Find where the given text appears and provide that cell's center as [X, Y] coordinate. 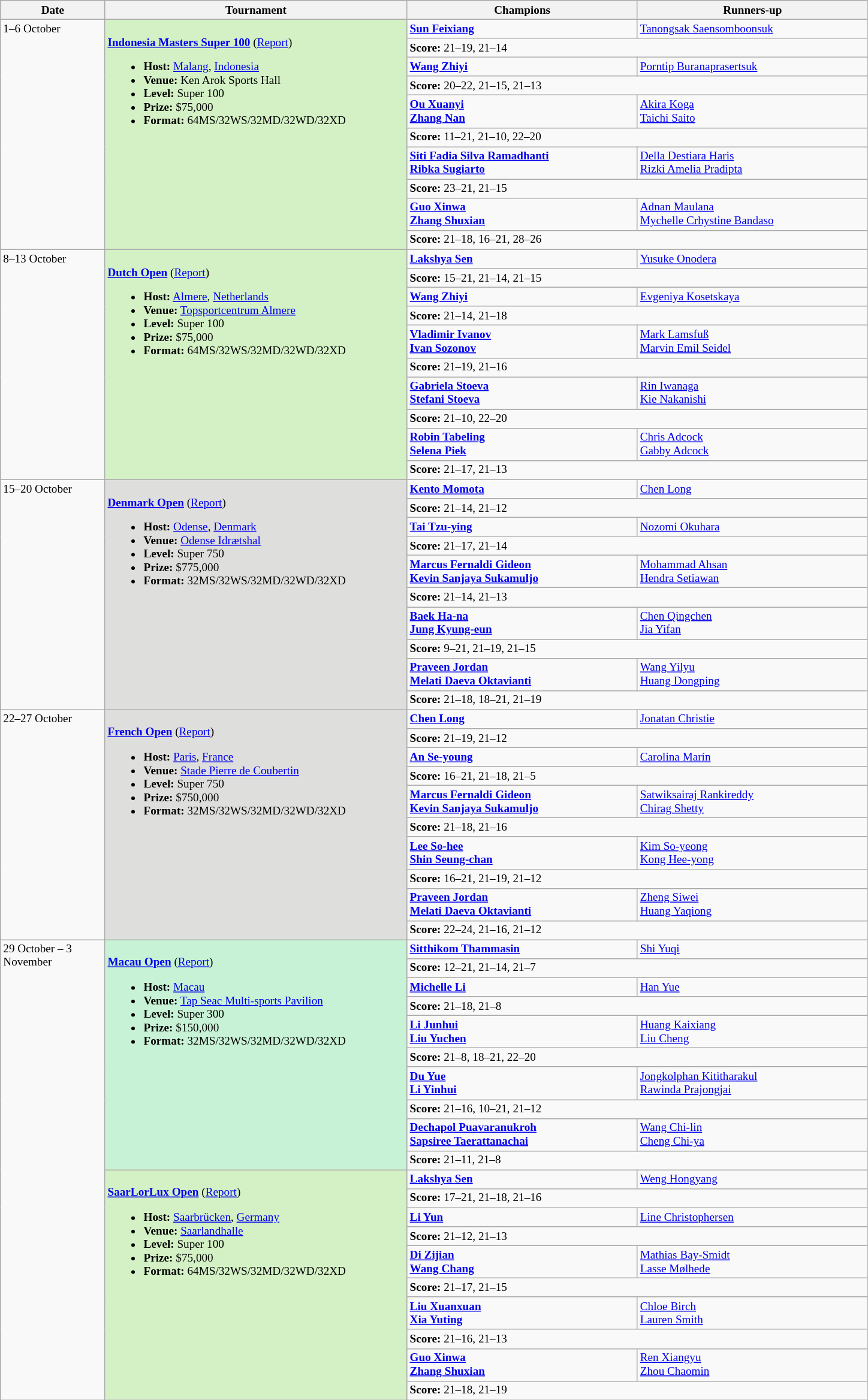
Jongkolphan Kititharakul Rawinda Prajongjai [752, 1083]
29 October – 3 November [53, 1170]
Della Destiara Haris Rizki Amelia Pradipta [752, 163]
Score: 23–21, 21–15 [637, 189]
Vladimir Ivanov Ivan Sozonov [522, 342]
Score: 21–8, 18–21, 22–20 [637, 1058]
Weng Hongyang [752, 1179]
Score: 21–17, 21–14 [637, 546]
Mark Lamsfuß Marvin Emil Seidel [752, 342]
Ou Xuanyi Zhang Nan [522, 111]
8–13 October [53, 364]
Gabriela Stoeva Stefani Stoeva [522, 393]
Score: 21–19, 21–14 [637, 48]
Robin Tabeling Selena Piek [522, 444]
Score: 17–21, 21–18, 21–16 [637, 1198]
Wang Yilyu Huang Dongping [752, 674]
Li Yun [522, 1217]
Score: 21–14, 21–12 [637, 508]
Champions [522, 10]
Li Junhui Liu Yuchen [522, 1031]
Adnan Maulana Mychelle Crhystine Bandaso [752, 214]
Sitthikom Thammasin [522, 949]
Score: 21–18, 21–16 [637, 828]
Score: 9–21, 21–19, 21–15 [637, 648]
Zheng Siwei Huang Yaqiong [752, 904]
Kim So-yeong Kong Hee-yong [752, 853]
Indonesia Masters Super 100 (Report)Host: Malang, IndonesiaVenue: Ken Arok Sports HallLevel: Super 100Prize: $75,000Format: 64MS/32WS/32MD/32WD/32XD [256, 134]
Score: 22–24, 21–16, 21–12 [637, 930]
1–6 October [53, 134]
Runners-up [752, 10]
Macau Open (Report)Host: MacauVenue: Tap Seac Multi-sports PavilionLevel: Super 300Prize: $150,000Format: 32MS/32WS/32MD/32WD/32XD [256, 1055]
Carolina Marín [752, 757]
An Se-young [522, 757]
Porntip Buranaprasertsuk [752, 67]
Score: 21–18, 21–19 [637, 1390]
Line Christophersen [752, 1217]
Date [53, 10]
Score: 21–18, 16–21, 28–26 [637, 240]
Di Zijian Wang Chang [522, 1262]
Akira Koga Taichi Saito [752, 111]
Score: 21–10, 22–20 [637, 419]
Mohammad Ahsan Hendra Setiawan [752, 572]
Score: 21–14, 21–18 [637, 316]
Chloe Birch Lauren Smith [752, 1313]
Yusuke Onodera [752, 259]
Tai Tzu-ying [522, 527]
Mathias Bay-Smidt Lasse Mølhede [752, 1262]
Tanongsak Saensomboonsuk [752, 29]
Ren Xiangyu Zhou Chaomin [752, 1365]
Liu Xuanxuan Xia Yuting [522, 1313]
Dechapol Puavaranukroh Sapsiree Taerattanachai [522, 1135]
Score: 21–19, 21–16 [637, 367]
Chris Adcock Gabby Adcock [752, 444]
Chen Qingchen Jia Yifan [752, 623]
Score: 21–17, 21–15 [637, 1287]
Siti Fadia Silva Ramadhanti Ribka Sugiarto [522, 163]
Score: 16–21, 21–19, 21–12 [637, 879]
Satwiksairaj Rankireddy Chirag Shetty [752, 801]
Score: 21–18, 18–21, 21–19 [637, 700]
Score: 21–18, 21–8 [637, 1006]
22–27 October [53, 825]
Michelle Li [522, 987]
Rin Iwanaga Kie Nakanishi [752, 393]
Lee So-hee Shin Seung-chan [522, 853]
Score: 20–22, 21–15, 21–13 [637, 86]
Huang Kaixiang Liu Cheng [752, 1031]
Denmark Open (Report)Host: Odense, DenmarkVenue: Odense IdrætshalLevel: Super 750Prize: $775,000Format: 32MS/32WS/32MD/32WD/32XD [256, 595]
Baek Ha-na Jung Kyung-eun [522, 623]
Dutch Open (Report)Host: Almere, NetherlandsVenue: Topsportcentrum AlmereLevel: Super 100Prize: $75,000Format: 64MS/32WS/32MD/32WD/32XD [256, 364]
SaarLorLux Open (Report)Host: Saarbrücken, GermanyVenue: SaarlandhalleLevel: Super 100Prize: $75,000Format: 64MS/32WS/32MD/32WD/32XD [256, 1285]
French Open (Report)Host: Paris, FranceVenue: Stade Pierre de CoubertinLevel: Super 750Prize: $750,000Format: 32MS/32WS/32MD/32WD/32XD [256, 825]
Score: 15–21, 21–14, 21–15 [637, 278]
Score: 21–12, 21–13 [637, 1236]
Nozomi Okuhara [752, 527]
Score: 21–16, 10–21, 21–12 [637, 1109]
Score: 11–21, 21–10, 22–20 [637, 137]
Jonatan Christie [752, 719]
Score: 21–16, 21–13 [637, 1339]
Tournament [256, 10]
Score: 12–21, 21–14, 21–7 [637, 968]
Score: 16–21, 21–18, 21–5 [637, 776]
Du Yue Li Yinhui [522, 1083]
Score: 21–17, 21–13 [637, 470]
Wang Chi-lin Cheng Chi-ya [752, 1135]
Score: 21–19, 21–12 [637, 738]
Sun Feixiang [522, 29]
Han Yue [752, 987]
Evgeniya Kosetskaya [752, 297]
Score: 21–14, 21–13 [637, 598]
15–20 October [53, 595]
Score: 21–11, 21–8 [637, 1160]
Kento Momota [522, 489]
Shi Yuqi [752, 949]
